Identify which cell holds the provided text, then report its (X, Y) central coordinate. 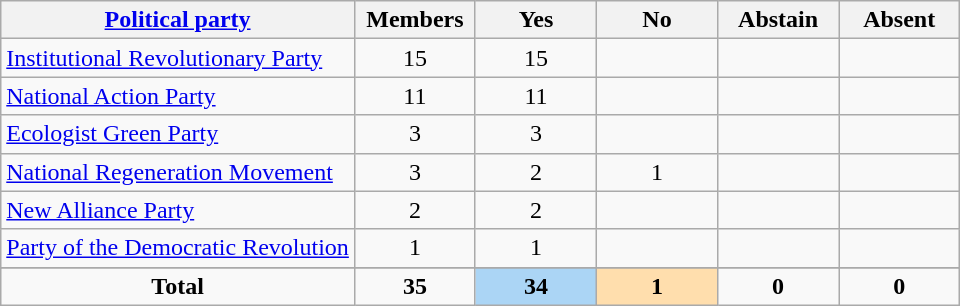
35 (414, 286)
Yes (536, 20)
Institutional Revolutionary Party (178, 58)
34 (536, 286)
New Alliance Party (178, 210)
Party of the Democratic Revolution (178, 248)
Absent (900, 20)
National Regeneration Movement (178, 172)
National Action Party (178, 96)
Political party (178, 20)
Total (178, 286)
No (658, 20)
Members (414, 20)
Ecologist Green Party (178, 134)
Abstain (778, 20)
